Output the (x, y) coordinate of the center of the cell containing the given text.  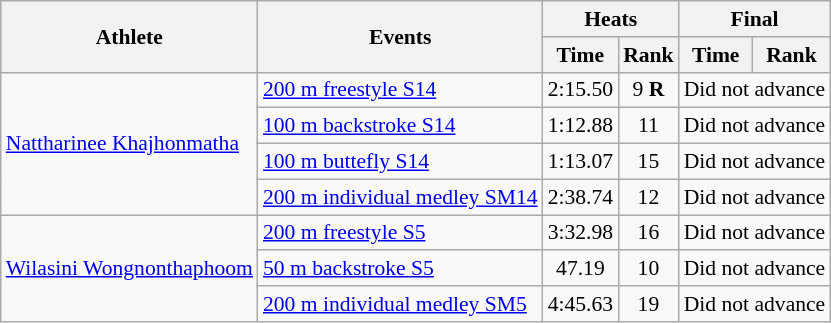
15 (648, 162)
50 m backstroke S5 (400, 269)
10 (648, 269)
2:38.74 (580, 197)
19 (648, 304)
Heats (611, 19)
Final (755, 19)
200 m freestyle S14 (400, 90)
Wilasini Wongnonthaphoom (130, 268)
100 m buttefly S14 (400, 162)
200 m freestyle S5 (400, 233)
12 (648, 197)
100 m backstroke S14 (400, 126)
2:15.50 (580, 90)
11 (648, 126)
Events (400, 36)
3:32.98 (580, 233)
47.19 (580, 269)
16 (648, 233)
1:13.07 (580, 162)
9 R (648, 90)
Nattharinee Khajhonmatha (130, 143)
1:12.88 (580, 126)
200 m individual medley SM5 (400, 304)
200 m individual medley SM14 (400, 197)
4:45.63 (580, 304)
Athlete (130, 36)
